For the text-containing cell, return its midpoint in [X, Y] coordinate format. 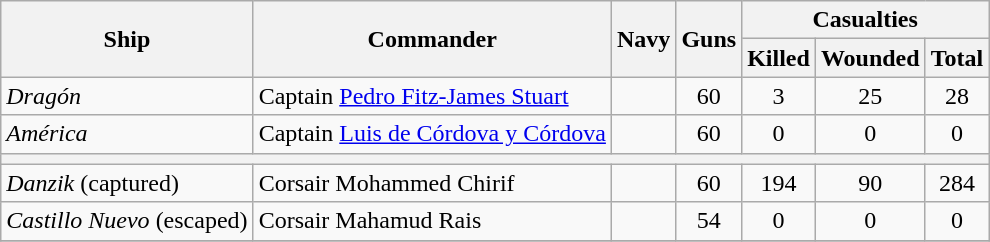
Corsair Mahamud Rais [432, 221]
28 [957, 96]
Corsair Mohammed Chirif [432, 183]
54 [709, 221]
Commander [432, 39]
3 [779, 96]
25 [870, 96]
Castillo Nuevo (escaped) [127, 221]
Wounded [870, 58]
Danzik (captured) [127, 183]
90 [870, 183]
Captain Pedro Fitz-James Stuart [432, 96]
Total [957, 58]
194 [779, 183]
Ship [127, 39]
Captain Luis de Córdova y Córdova [432, 134]
Casualties [866, 20]
América [127, 134]
284 [957, 183]
Navy [643, 39]
Dragón [127, 96]
Guns [709, 39]
Killed [779, 58]
